Output the (x, y) coordinate of the center of the cell containing the given text.  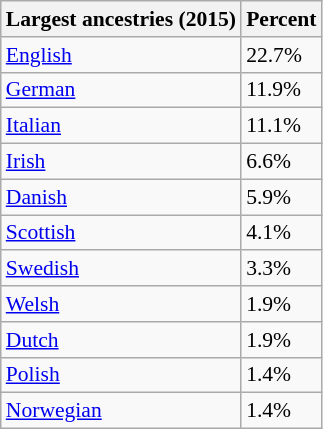
English (121, 55)
Italian (121, 126)
Largest ancestries (2015) (121, 19)
22.7% (281, 55)
German (121, 90)
6.6% (281, 162)
4.1% (281, 233)
Welsh (121, 304)
Dutch (121, 340)
5.9% (281, 197)
Danish (121, 197)
11.9% (281, 90)
11.1% (281, 126)
Norwegian (121, 411)
Irish (121, 162)
Percent (281, 19)
Polish (121, 375)
Swedish (121, 269)
Scottish (121, 233)
3.3% (281, 269)
